Output the [x, y] coordinate of the center of the cell containing the given text.  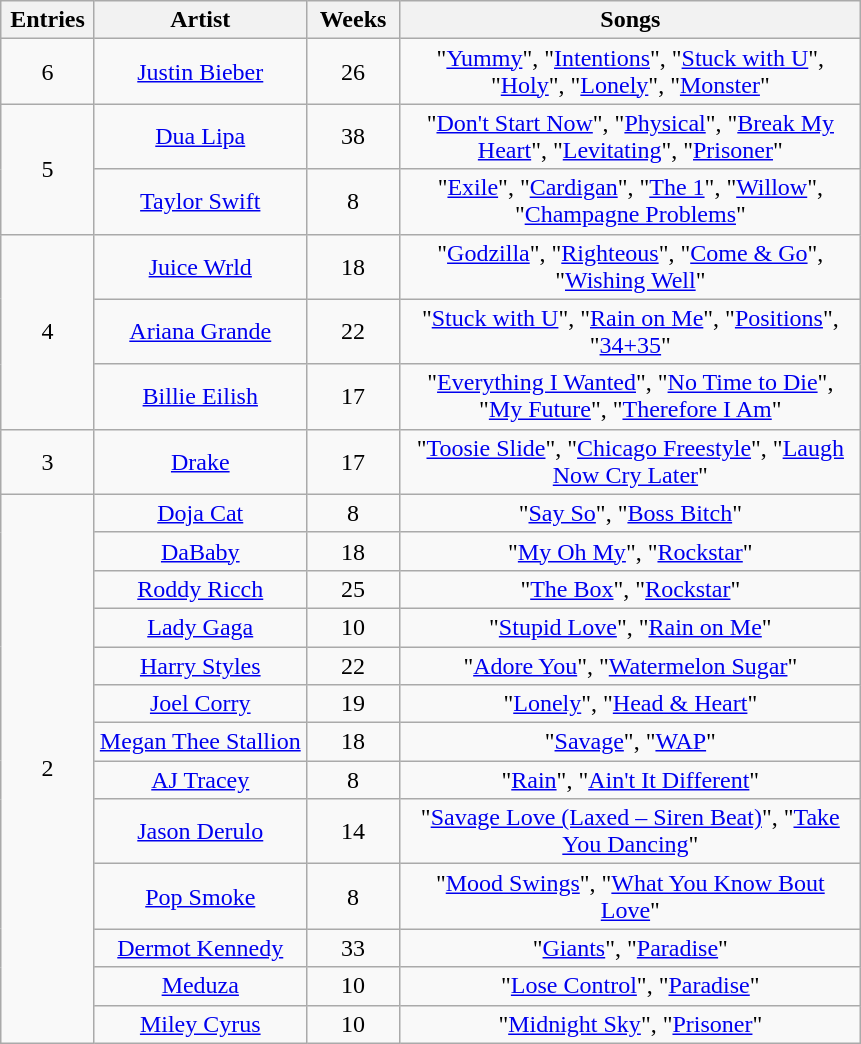
"Stupid Love", "Rain on Me" [630, 627]
"Midnight Sky", "Prisoner" [630, 1024]
Roddy Ricch [200, 589]
26 [353, 72]
Miley Cyrus [200, 1024]
Pop Smoke [200, 896]
DaBaby [200, 551]
"Mood Swings", "What You Know Bout Love" [630, 896]
Megan Thee Stallion [200, 742]
Lady Gaga [200, 627]
6 [48, 72]
"My Oh My", "Rockstar" [630, 551]
Taylor Swift [200, 202]
33 [353, 948]
Justin Bieber [200, 72]
Harry Styles [200, 665]
2 [48, 768]
Jason Derulo [200, 832]
5 [48, 169]
"Giants", "Paradise" [630, 948]
"Don't Start Now", "Physical", "Break My Heart", "Levitating", "Prisoner" [630, 136]
Joel Corry [200, 704]
"Say So", "Boss Bitch" [630, 513]
"Godzilla", "Righteous", "Come & Go", "Wishing Well" [630, 266]
"Yummy", "Intentions", "Stuck with U", "Holy", "Lonely", "Monster" [630, 72]
Doja Cat [200, 513]
Billie Eilish [200, 396]
"Rain", "Ain't It Different" [630, 780]
"Everything I Wanted", "No Time to Die", "My Future", "Therefore I Am" [630, 396]
Songs [630, 20]
19 [353, 704]
Ariana Grande [200, 332]
Dermot Kennedy [200, 948]
Weeks [353, 20]
"Lonely", "Head & Heart" [630, 704]
Dua Lipa [200, 136]
25 [353, 589]
Entries [48, 20]
"Exile", "Cardigan", "The 1", "Willow", "Champagne Problems" [630, 202]
4 [48, 332]
AJ Tracey [200, 780]
"Lose Control", "Paradise" [630, 986]
Juice Wrld [200, 266]
"Stuck with U", "Rain on Me", "Positions", "34+35" [630, 332]
38 [353, 136]
Meduza [200, 986]
"The Box", "Rockstar" [630, 589]
3 [48, 462]
"Savage", "WAP" [630, 742]
"Savage Love (Laxed – Siren Beat)", "Take You Dancing" [630, 832]
"Toosie Slide", "Chicago Freestyle", "Laugh Now Cry Later" [630, 462]
"Adore You", "Watermelon Sugar" [630, 665]
Drake [200, 462]
Artist [200, 20]
14 [353, 832]
